Identify which cell holds the provided text, then report its [X, Y] central coordinate. 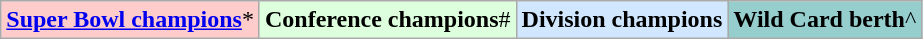
Conference champions# [388, 20]
Wild Card berth^ [825, 20]
Super Bowl champions* [130, 20]
Division champions [622, 20]
